Extract the (x, y) coordinate from the center of the cell holding the provided text.  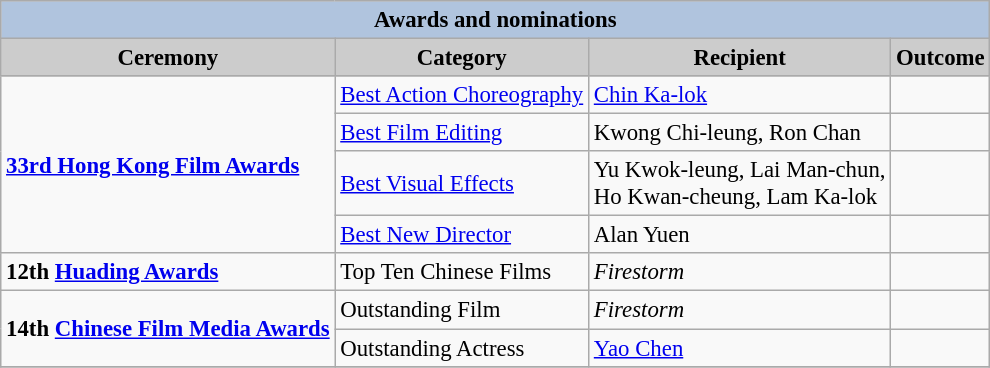
33rd Hong Kong Film Awards (168, 164)
Top Ten Chinese Films (462, 273)
Yao Chen (740, 348)
Outstanding Actress (462, 348)
Outstanding Film (462, 310)
Best Visual Effects (462, 184)
Kwong Chi-leung, Ron Chan (740, 133)
Best New Director (462, 235)
Outcome (940, 58)
Recipient (740, 58)
Best Action Choreography (462, 95)
Best Film Editing (462, 133)
Chin Ka-lok (740, 95)
Category (462, 58)
Alan Yuen (740, 235)
Ceremony (168, 58)
Yu Kwok-leung, Lai Man-chun, Ho Kwan-cheung, Lam Ka-lok (740, 184)
Awards and nominations (496, 20)
12th Huading Awards (168, 273)
14th Chinese Film Media Awards (168, 328)
